Identify which cell holds the provided text, then report its [x, y] central coordinate. 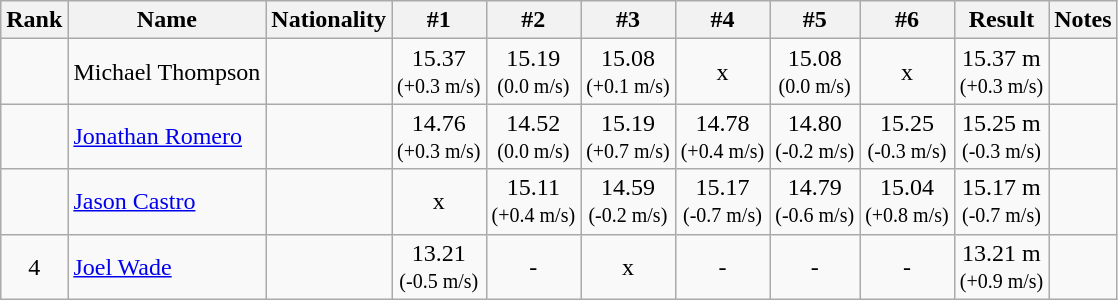
14.79 (-0.6 m/s) [815, 202]
Jonathan Romero [167, 136]
15.37 m(+0.3 m/s) [1002, 72]
#5 [815, 20]
15.04 (+0.8 m/s) [908, 202]
15.19 (0.0 m/s) [534, 72]
13.21 m(+0.9 m/s) [1002, 266]
13.21 (-0.5 m/s) [440, 266]
#4 [722, 20]
Jason Castro [167, 202]
14.78 (+0.4 m/s) [722, 136]
14.52 (0.0 m/s) [534, 136]
Result [1002, 20]
15.25 (-0.3 m/s) [908, 136]
14.80 (-0.2 m/s) [815, 136]
4 [34, 266]
15.17 m(-0.7 m/s) [1002, 202]
15.25 m(-0.3 m/s) [1002, 136]
Notes [1083, 20]
14.59 (-0.2 m/s) [628, 202]
15.11 (+0.4 m/s) [534, 202]
#2 [534, 20]
#6 [908, 20]
Name [167, 20]
15.19 (+0.7 m/s) [628, 136]
Joel Wade [167, 266]
15.08 (+0.1 m/s) [628, 72]
#1 [440, 20]
Nationality [329, 20]
15.17 (-0.7 m/s) [722, 202]
#3 [628, 20]
Michael Thompson [167, 72]
15.37 (+0.3 m/s) [440, 72]
15.08 (0.0 m/s) [815, 72]
14.76 (+0.3 m/s) [440, 136]
Rank [34, 20]
